For the text-containing cell, return its midpoint in [X, Y] coordinate format. 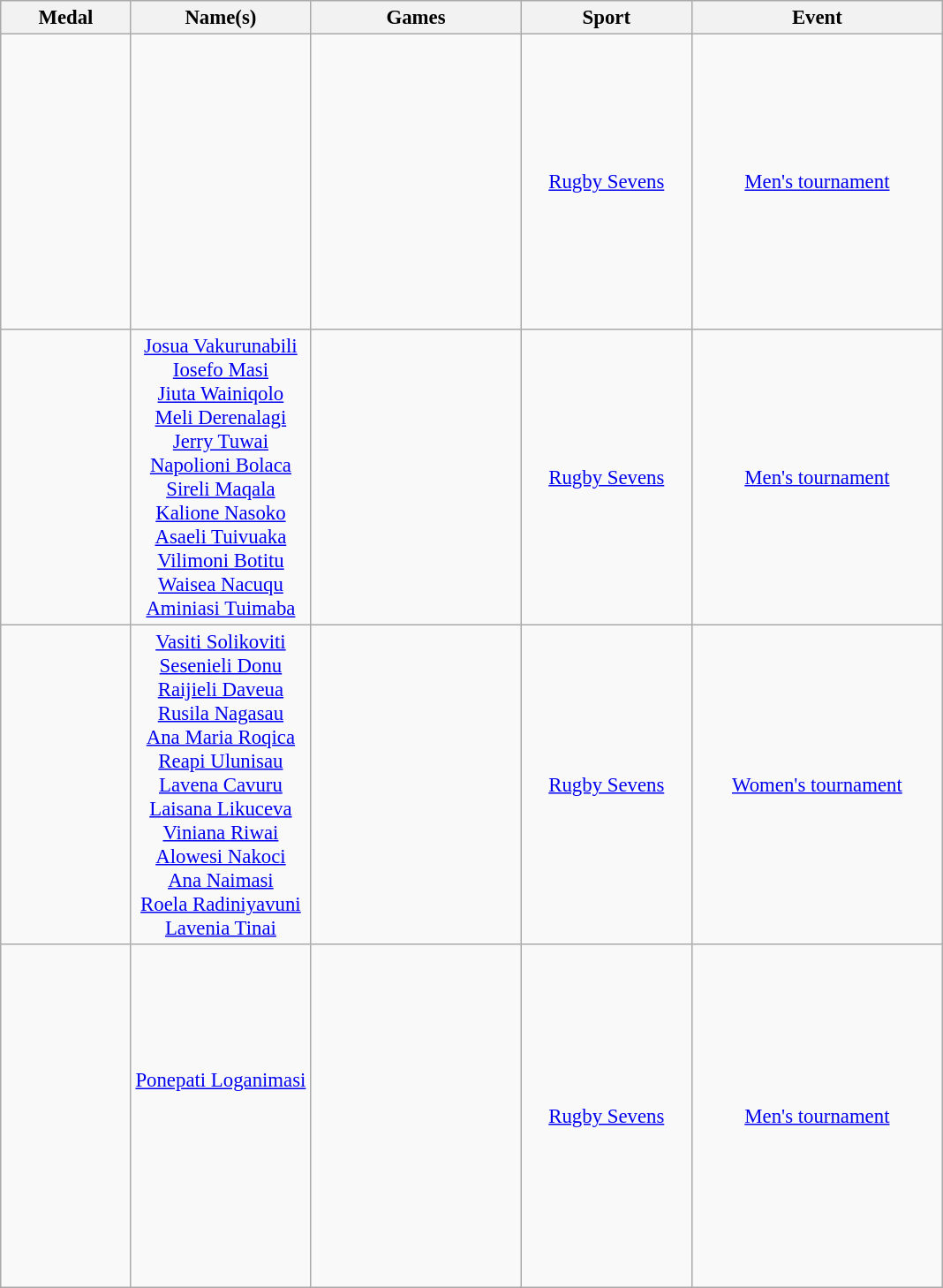
Ponepati Loganimasi [221, 1117]
Medal [65, 18]
Games [417, 18]
Women's tournament [817, 785]
Name(s) [221, 18]
Sport [606, 18]
Event [817, 18]
